Detect which cell encompasses the target text, then output its (x, y) center coordinate. 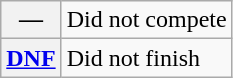
Did not finish (146, 58)
DNF (31, 58)
— (31, 20)
Did not compete (146, 20)
